Return the (X, Y) coordinate for the center point of the cell that contains the specified text.  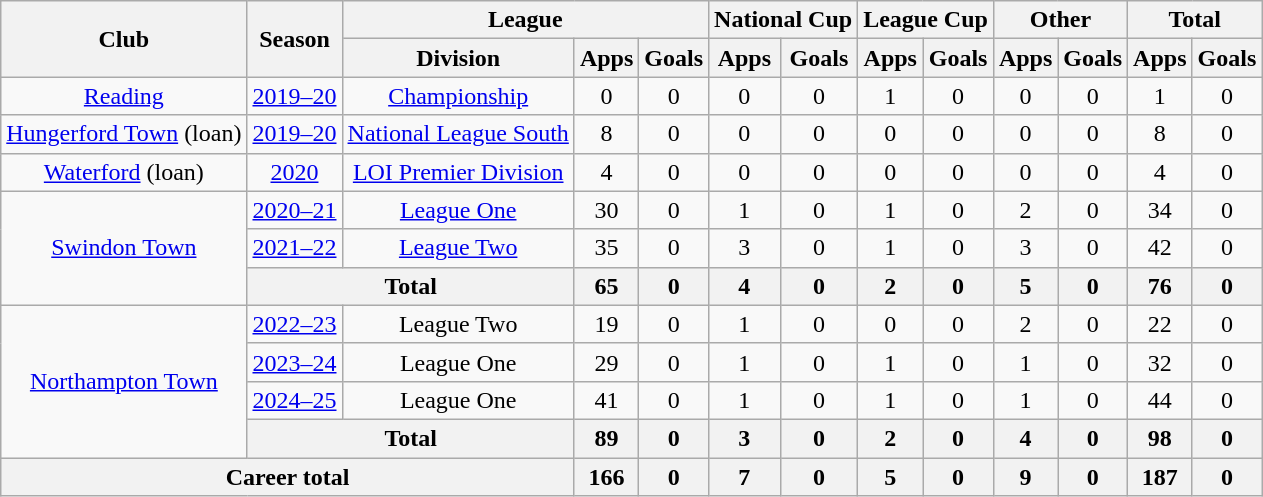
76 (1160, 286)
Swindon Town (124, 248)
42 (1160, 248)
Season (294, 39)
Hungerford Town (loan) (124, 134)
Waterford (loan) (124, 172)
65 (606, 286)
Career total (288, 477)
Division (458, 58)
29 (606, 362)
7 (745, 477)
19 (606, 324)
LOI Premier Division (458, 172)
32 (1160, 362)
Club (124, 39)
Reading (124, 96)
Northampton Town (124, 381)
2020–21 (294, 210)
National League South (458, 134)
89 (606, 438)
30 (606, 210)
22 (1160, 324)
166 (606, 477)
34 (1160, 210)
98 (1160, 438)
League (526, 20)
Championship (458, 96)
41 (606, 400)
2020 (294, 172)
2021–22 (294, 248)
2023–24 (294, 362)
2024–25 (294, 400)
187 (1160, 477)
9 (1025, 477)
League Cup (926, 20)
Other (1060, 20)
35 (606, 248)
National Cup (784, 20)
2022–23 (294, 324)
44 (1160, 400)
